Search for the cell housing the specified text and yield its [X, Y] center coordinate. 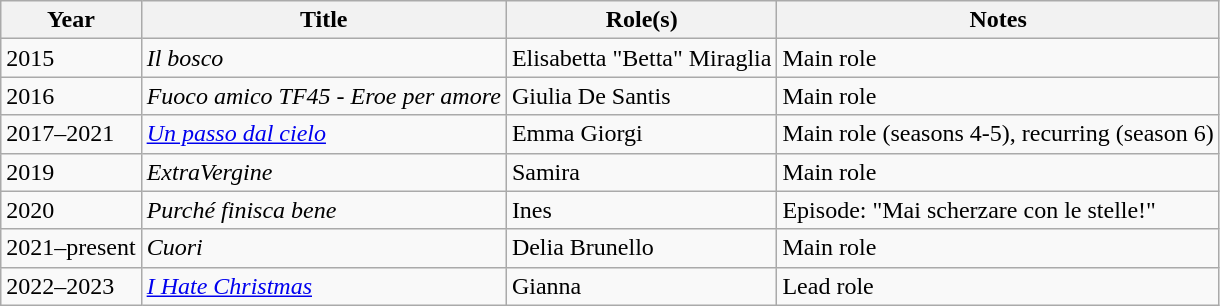
Ines [642, 210]
Elisabetta "Betta" Miraglia [642, 58]
Role(s) [642, 20]
ExtraVergine [324, 172]
2017–2021 [71, 134]
Main role (seasons 4-5), recurring (season 6) [998, 134]
2021–present [71, 248]
Gianna [642, 286]
Title [324, 20]
2019 [71, 172]
I Hate Christmas [324, 286]
Purché finisca bene [324, 210]
Lead role [998, 286]
2015 [71, 58]
Emma Giorgi [642, 134]
Il bosco [324, 58]
Cuori [324, 248]
Fuoco amico TF45 - Eroe per amore [324, 96]
2022–2023 [71, 286]
Year [71, 20]
Delia Brunello [642, 248]
Un passo dal cielo [324, 134]
2020 [71, 210]
Giulia De Santis [642, 96]
Episode: "Mai scherzare con le stelle!" [998, 210]
Samira [642, 172]
Notes [998, 20]
2016 [71, 96]
